Provide the (X, Y) coordinate of the cell's center where the given text is located.  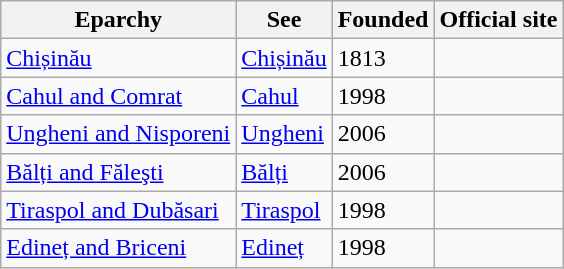
Edineț and Briceni (118, 248)
Edineț (284, 248)
Cahul and Comrat (118, 96)
Tiraspol (284, 210)
Cahul (284, 96)
See (284, 20)
Tiraspol and Dubăsari (118, 210)
Bălți (284, 172)
Bălți and Făleşti (118, 172)
Ungheni and Nisporeni (118, 134)
Official site (498, 20)
Eparchy (118, 20)
1813 (383, 58)
Founded (383, 20)
Ungheni (284, 134)
